From the cell containing the given text, extract its center point as [x, y] coordinate. 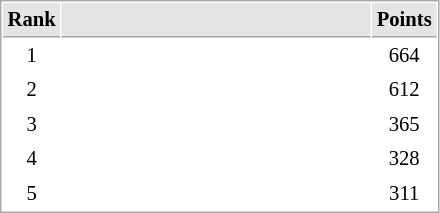
5 [32, 194]
2 [32, 90]
4 [32, 158]
Points [404, 20]
Rank [32, 20]
328 [404, 158]
664 [404, 56]
1 [32, 56]
612 [404, 90]
365 [404, 124]
311 [404, 194]
3 [32, 124]
